Extract the (X, Y) coordinate from the center of the cell holding the provided text.  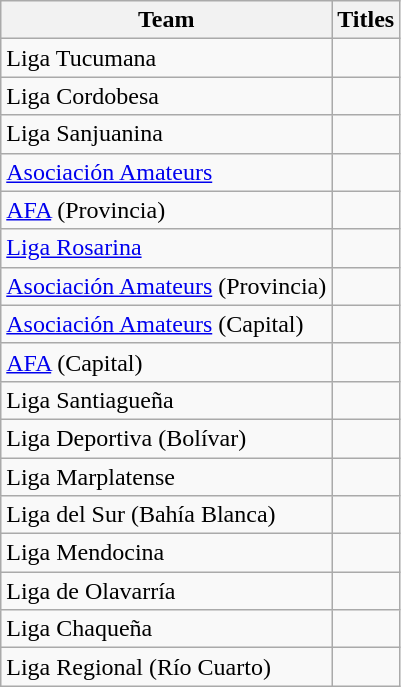
Asociación Amateurs (Provincia) (166, 286)
Liga Sanjuanina (166, 134)
Liga Cordobesa (166, 96)
Liga Marplatense (166, 477)
AFA (Capital) (166, 362)
Liga Deportiva (Bolívar) (166, 438)
Asociación Amateurs (Capital) (166, 324)
Liga Santiagueña (166, 400)
Titles (366, 20)
Team (166, 20)
Liga Chaqueña (166, 629)
Asociación Amateurs (166, 172)
Liga Mendocina (166, 553)
Liga de Olavarría (166, 591)
Liga del Sur (Bahía Blanca) (166, 515)
Liga Regional (Río Cuarto) (166, 667)
Liga Tucumana (166, 58)
AFA (Provincia) (166, 210)
Liga Rosarina (166, 248)
